Find where the given text appears and provide that cell's center as [x, y] coordinate. 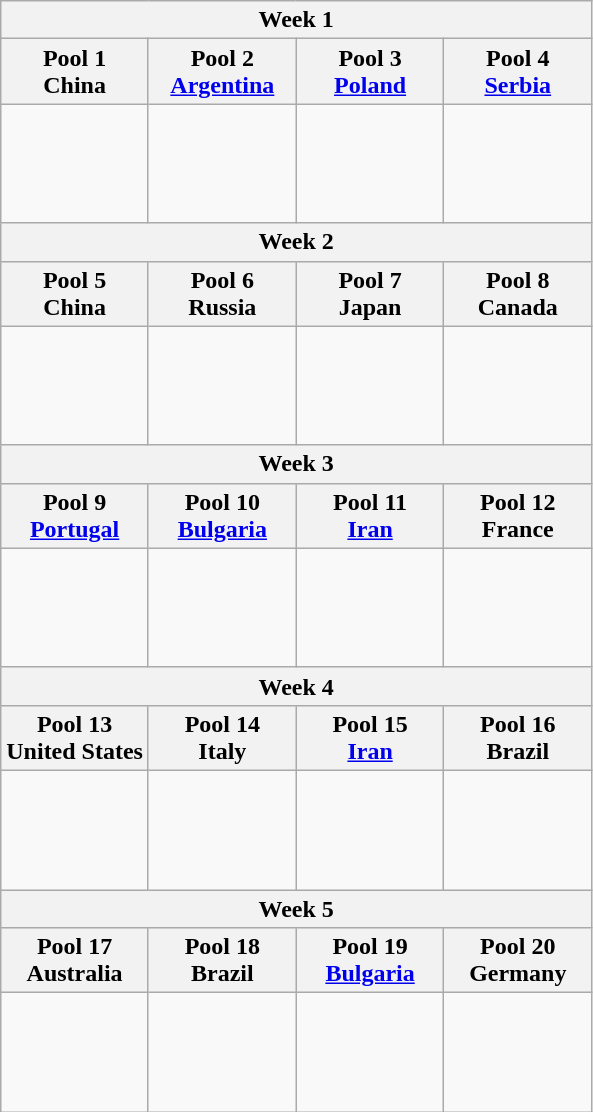
Pool 4Serbia [518, 72]
Pool 8Canada [518, 294]
Pool 20Germany [518, 960]
Pool 18Brazil [222, 960]
Week 4 [296, 686]
Week 2 [296, 242]
Week 5 [296, 909]
Pool 7Japan [370, 294]
Pool 5China [75, 294]
Pool 2Argentina [222, 72]
Pool 16Brazil [518, 738]
Pool 13United States [75, 738]
Pool 17Australia [75, 960]
Pool 11Iran [370, 516]
Week 1 [296, 20]
Pool 15Iran [370, 738]
Pool 6Russia [222, 294]
Pool 19Bulgaria [370, 960]
Pool 9Portugal [75, 516]
Pool 12France [518, 516]
Pool 10Bulgaria [222, 516]
Pool 3Poland [370, 72]
Pool 14Italy [222, 738]
Week 3 [296, 464]
Pool 1China [75, 72]
